From the cell containing the given text, extract its center point as (x, y) coordinate. 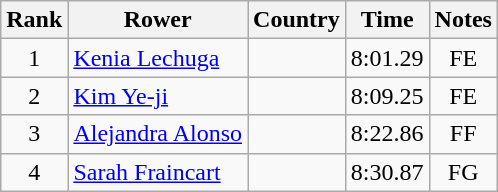
Kenia Lechuga (158, 58)
Alejandra Alonso (158, 134)
8:01.29 (387, 58)
Sarah Fraincart (158, 172)
Country (297, 20)
2 (34, 96)
4 (34, 172)
8:22.86 (387, 134)
FF (463, 134)
Kim Ye-ji (158, 96)
Rower (158, 20)
Notes (463, 20)
1 (34, 58)
Rank (34, 20)
FG (463, 172)
3 (34, 134)
8:09.25 (387, 96)
8:30.87 (387, 172)
Time (387, 20)
